Determine the [X, Y] coordinate at the center of the cell enclosing the given text.  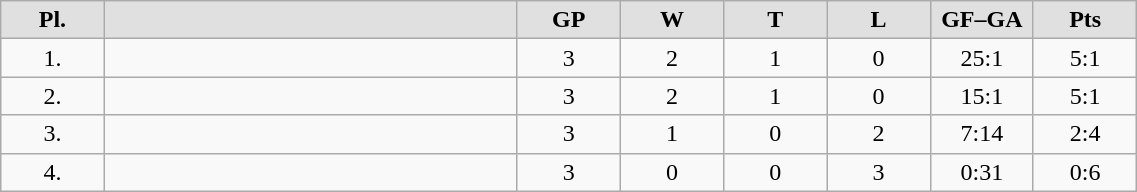
0:31 [982, 172]
15:1 [982, 96]
3. [52, 134]
0:6 [1084, 172]
25:1 [982, 58]
Pl. [52, 20]
Pts [1084, 20]
1. [52, 58]
2. [52, 96]
GF–GA [982, 20]
T [776, 20]
W [672, 20]
L [878, 20]
7:14 [982, 134]
GP [568, 20]
4. [52, 172]
2:4 [1084, 134]
